Locate the cell with the specified text and output its (X, Y) center coordinate. 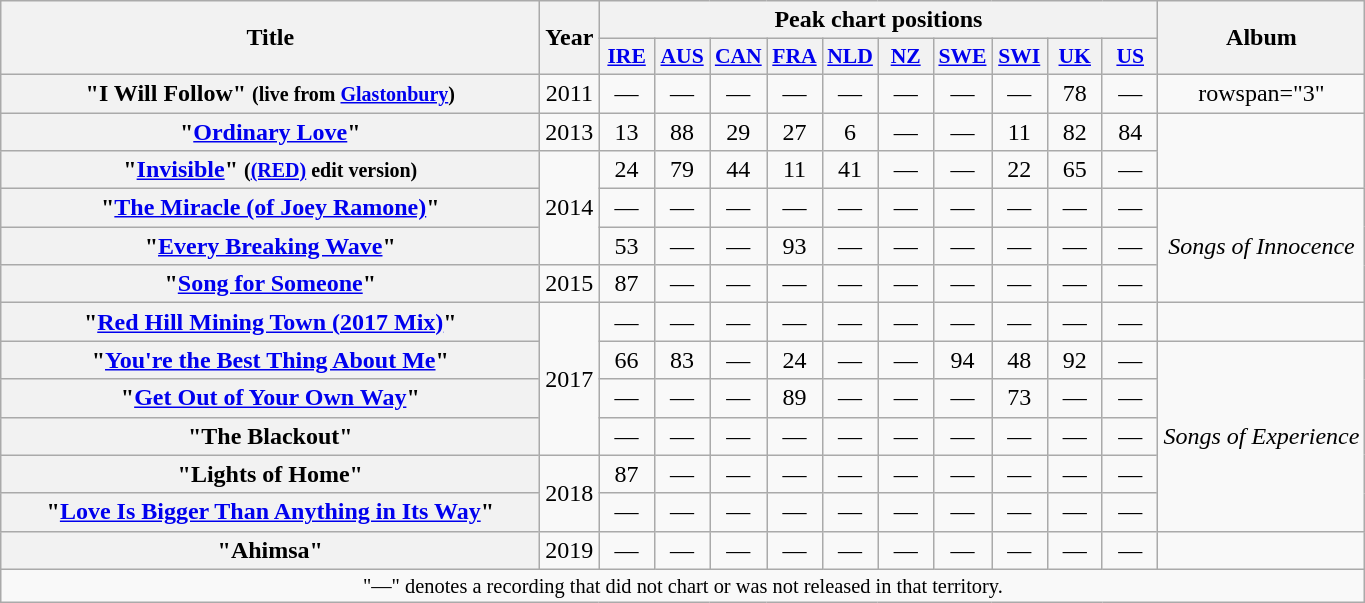
"—" denotes a recording that did not chart or was not released in that territory. (683, 586)
"Song for Someone" (270, 284)
82 (1074, 131)
41 (850, 170)
"The Miracle (of Joey Ramone)" (270, 208)
2011 (570, 93)
6 (850, 131)
"Ordinary Love" (270, 131)
2019 (570, 550)
Title (270, 38)
79 (682, 170)
Year (570, 38)
93 (794, 246)
2017 (570, 379)
2015 (570, 284)
"The Blackout" (270, 436)
78 (1074, 93)
83 (682, 360)
NZ (906, 57)
2018 (570, 493)
44 (738, 170)
2014 (570, 208)
88 (682, 131)
53 (626, 246)
IRE (626, 57)
Songs of Innocence (1262, 246)
US (1130, 57)
"Get Out of Your Own Way" (270, 398)
"Red Hill Mining Town (2017 Mix)" (270, 322)
NLD (850, 57)
73 (1020, 398)
UK (1074, 57)
"Ahimsa" (270, 550)
84 (1130, 131)
27 (794, 131)
rowspan="3" (1262, 93)
48 (1020, 360)
66 (626, 360)
22 (1020, 170)
CAN (738, 57)
"Love Is Bigger Than Anything in Its Way" (270, 512)
89 (794, 398)
FRA (794, 57)
"I Will Follow" (live from Glastonbury) (270, 93)
65 (1074, 170)
AUS (682, 57)
SWI (1020, 57)
"You're the Best Thing About Me" (270, 360)
Peak chart positions (878, 20)
Songs of Experience (1262, 436)
"Invisible" ((RED) edit version) (270, 170)
"Lights of Home" (270, 474)
Album (1262, 38)
29 (738, 131)
2013 (570, 131)
94 (962, 360)
"Every Breaking Wave" (270, 246)
13 (626, 131)
92 (1074, 360)
SWE (962, 57)
